Extract the (x, y) coordinate from the center of the cell holding the provided text.  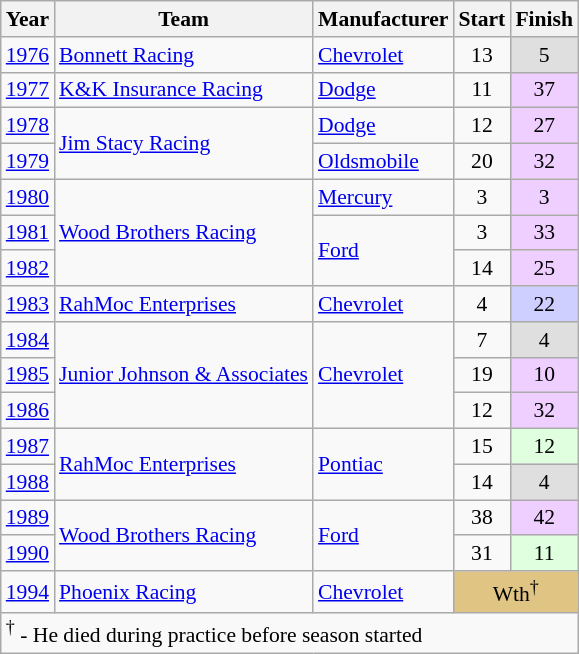
Wth† (516, 592)
1978 (28, 126)
Pontiac (383, 464)
Manufacturer (383, 19)
22 (544, 304)
25 (544, 269)
15 (482, 447)
31 (482, 554)
1994 (28, 592)
1983 (28, 304)
† - He died during practice before season started (290, 632)
10 (544, 375)
Oldsmobile (383, 162)
1985 (28, 375)
1979 (28, 162)
27 (544, 126)
1977 (28, 90)
1982 (28, 269)
7 (482, 340)
1988 (28, 482)
Jim Stacy Racing (184, 144)
38 (482, 518)
Team (184, 19)
1990 (28, 554)
Year (28, 19)
Bonnett Racing (184, 55)
37 (544, 90)
1984 (28, 340)
Junior Johnson & Associates (184, 376)
5 (544, 55)
1986 (28, 411)
19 (482, 375)
Phoenix Racing (184, 592)
1987 (28, 447)
1980 (28, 197)
Mercury (383, 197)
20 (482, 162)
13 (482, 55)
K&K Insurance Racing (184, 90)
1981 (28, 233)
33 (544, 233)
Start (482, 19)
Finish (544, 19)
1989 (28, 518)
42 (544, 518)
1976 (28, 55)
